Detect which cell encompasses the target text, then output its [x, y] center coordinate. 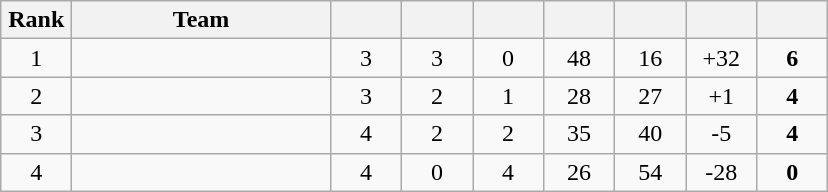
+32 [722, 58]
-28 [722, 172]
Rank [36, 20]
-5 [722, 134]
54 [650, 172]
6 [792, 58]
27 [650, 96]
Team [202, 20]
16 [650, 58]
40 [650, 134]
35 [580, 134]
26 [580, 172]
28 [580, 96]
48 [580, 58]
+1 [722, 96]
